Provide the [x, y] coordinate of the cell's center where the given text is located.  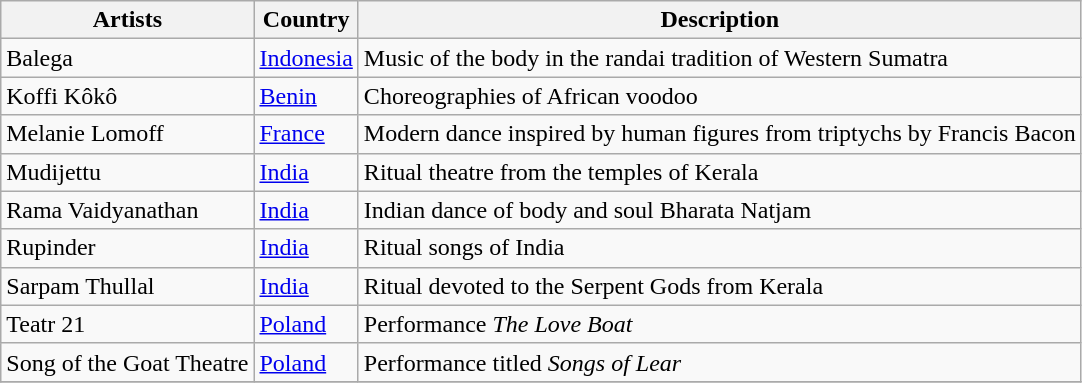
Description [720, 20]
Mudijettu [128, 172]
Ritual songs of India [720, 248]
Ritual devoted to the Serpent Gods from Kerala [720, 286]
Music of the body in the randai tradition of Western Sumatra [720, 58]
Artists [128, 20]
Modern dance inspired by human figures from triptychs by Francis Bacon [720, 134]
Koffi Kôkô [128, 96]
Performance titled Songs of Lear [720, 362]
Country [306, 20]
Balega [128, 58]
Indonesia [306, 58]
Choreographies of African voodoo [720, 96]
Benin [306, 96]
Indian dance of body and soul Bharata Natjam [720, 210]
Teatr 21 [128, 324]
Melanie Lomoff [128, 134]
Song of the Goat Theatre [128, 362]
Sarpam Thullal [128, 286]
France [306, 134]
Ritual theatre from the temples of Kerala [720, 172]
Performance The Love Boat [720, 324]
Rama Vaidyanathan [128, 210]
Rupinder [128, 248]
